Scan for the cell matching the given text and deliver its [X, Y] coordinate at center. 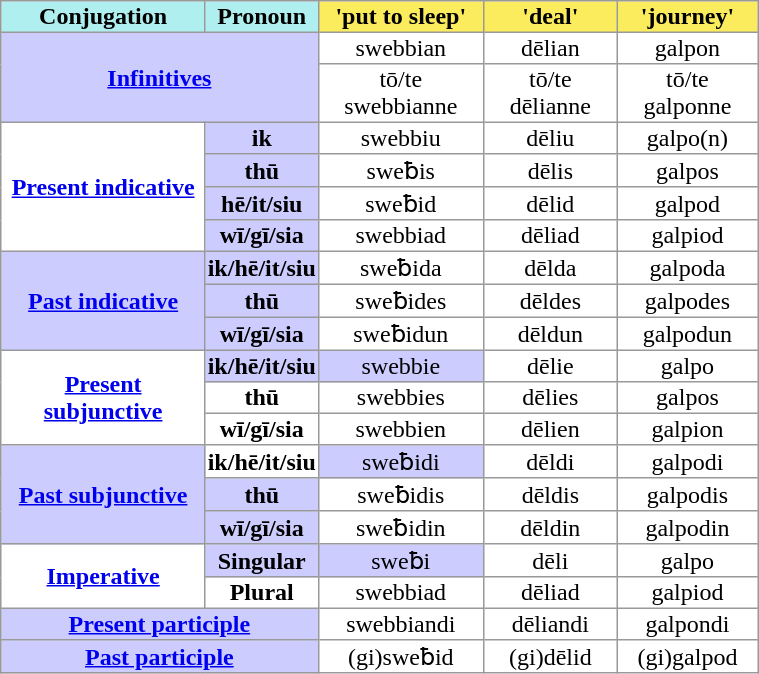
Imperative [104, 576]
tō/te dēlianne [551, 93]
tō/te swebbianne [401, 93]
dēlid [551, 204]
Plural [262, 593]
(gi)galpod [687, 656]
Present indicative [104, 186]
Present participle [160, 624]
sweƀidis [401, 494]
dēldun [551, 334]
Singular [262, 560]
dēlien [551, 429]
dēldis [551, 494]
dēlie [551, 366]
dēli [551, 560]
galpod [687, 204]
swebbiu [401, 138]
Pronoun [262, 17]
galpodes [687, 300]
Past indicative [104, 300]
galpo(n) [687, 138]
swebbien [401, 429]
galpodin [687, 528]
Infinitives [160, 77]
sweƀides [401, 300]
sweƀidi [401, 462]
'journey' [687, 17]
galpion [687, 429]
'put to sleep' [401, 17]
galpodis [687, 494]
Present subjunctive [104, 397]
sweƀida [401, 268]
hē/it/siu [262, 204]
dēlies [551, 398]
swebbian [401, 48]
sweƀi [401, 560]
sweƀis [401, 170]
Conjugation [104, 17]
(gi)sweƀid [401, 656]
ik [262, 138]
swebbiandi [401, 624]
dēldes [551, 300]
dēldin [551, 528]
tō/te galponne [687, 93]
swebbie [401, 366]
(gi)dēlid [551, 656]
Past subjunctive [104, 494]
'deal' [551, 17]
sweƀidin [401, 528]
dēliu [551, 138]
galpon [687, 48]
dēlis [551, 170]
sweƀid [401, 204]
dēliandi [551, 624]
galpondi [687, 624]
Past participle [160, 656]
dēlian [551, 48]
galpoda [687, 268]
galpodun [687, 334]
galpodi [687, 462]
dēlda [551, 268]
sweƀidun [401, 334]
dēldi [551, 462]
swebbies [401, 398]
